Search for the cell housing the specified text and yield its [X, Y] center coordinate. 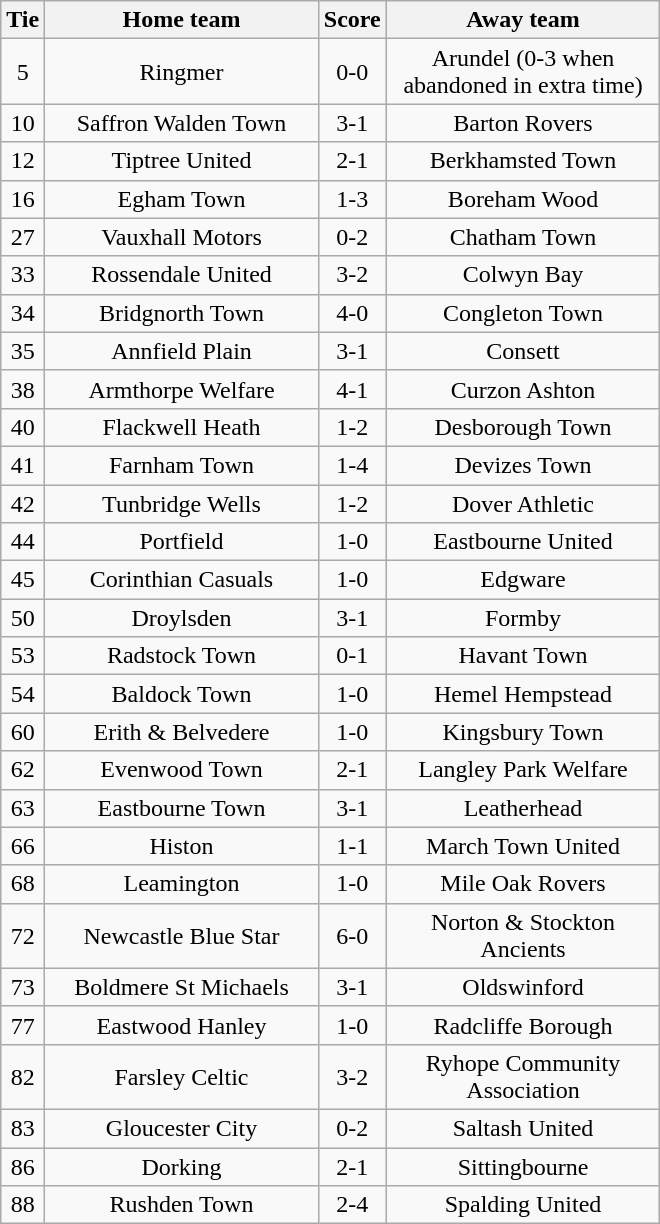
1-4 [352, 465]
4-0 [352, 313]
Oldswinford [523, 987]
Score [352, 20]
Droylsden [182, 618]
Home team [182, 20]
Curzon Ashton [523, 389]
Portfield [182, 542]
Corinthian Casuals [182, 580]
Evenwood Town [182, 770]
82 [23, 1076]
68 [23, 884]
53 [23, 656]
44 [23, 542]
Dorking [182, 1167]
10 [23, 123]
Eastbourne United [523, 542]
March Town United [523, 846]
Colwyn Bay [523, 275]
40 [23, 427]
5 [23, 72]
Devizes Town [523, 465]
33 [23, 275]
Dover Athletic [523, 503]
50 [23, 618]
Annfield Plain [182, 351]
Baldock Town [182, 694]
Boreham Wood [523, 199]
Eastwood Hanley [182, 1025]
Vauxhall Motors [182, 237]
Formby [523, 618]
Boldmere St Michaels [182, 987]
Ryhope Community Association [523, 1076]
Radstock Town [182, 656]
63 [23, 808]
Desborough Town [523, 427]
Kingsbury Town [523, 732]
6-0 [352, 936]
Egham Town [182, 199]
41 [23, 465]
Saffron Walden Town [182, 123]
Eastbourne Town [182, 808]
Tiptree United [182, 161]
35 [23, 351]
60 [23, 732]
1-1 [352, 846]
45 [23, 580]
Mile Oak Rovers [523, 884]
Gloucester City [182, 1128]
Havant Town [523, 656]
66 [23, 846]
Rossendale United [182, 275]
Norton & Stockton Ancients [523, 936]
Sittingbourne [523, 1167]
Tunbridge Wells [182, 503]
Arundel (0-3 when abandoned in extra time) [523, 72]
Berkhamsted Town [523, 161]
Flackwell Heath [182, 427]
27 [23, 237]
72 [23, 936]
Langley Park Welfare [523, 770]
0-1 [352, 656]
Newcastle Blue Star [182, 936]
Rushden Town [182, 1205]
Edgware [523, 580]
Consett [523, 351]
38 [23, 389]
Congleton Town [523, 313]
Farsley Celtic [182, 1076]
Radcliffe Borough [523, 1025]
1-3 [352, 199]
73 [23, 987]
Saltash United [523, 1128]
Spalding United [523, 1205]
62 [23, 770]
88 [23, 1205]
16 [23, 199]
Histon [182, 846]
2-4 [352, 1205]
Leatherhead [523, 808]
Tie [23, 20]
0-0 [352, 72]
83 [23, 1128]
Away team [523, 20]
Leamington [182, 884]
Barton Rovers [523, 123]
4-1 [352, 389]
54 [23, 694]
Ringmer [182, 72]
Armthorpe Welfare [182, 389]
77 [23, 1025]
Bridgnorth Town [182, 313]
12 [23, 161]
34 [23, 313]
Hemel Hempstead [523, 694]
42 [23, 503]
86 [23, 1167]
Chatham Town [523, 237]
Erith & Belvedere [182, 732]
Farnham Town [182, 465]
